Return the (X, Y) coordinate for the center point of the cell that contains the specified text.  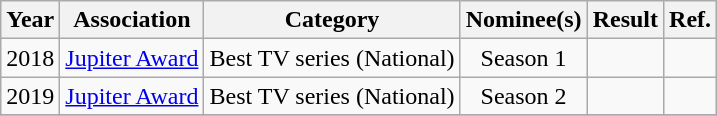
Nominee(s) (524, 20)
Category (332, 20)
Season 1 (524, 58)
Result (625, 20)
2019 (30, 96)
Season 2 (524, 96)
Association (132, 20)
Year (30, 20)
Ref. (690, 20)
2018 (30, 58)
